Capture the cell that displays the provided text and extract its (x, y) central coordinate. 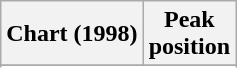
Peak position (189, 34)
Chart (1998) (72, 34)
